Locate the cell with the specified text and output its [x, y] center coordinate. 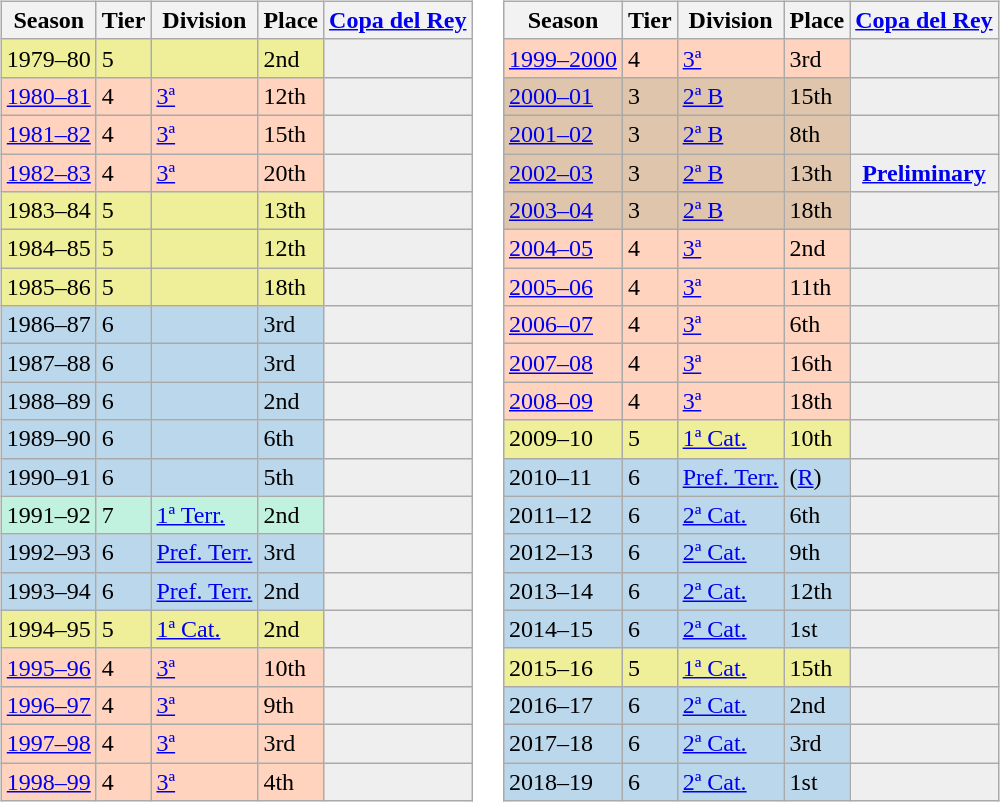
1992–93 [48, 553]
1999–2000 [562, 58]
16th [817, 363]
2018–19 [562, 781]
1994–95 [48, 629]
7 [124, 515]
2003–04 [562, 211]
2006–07 [562, 325]
1988–89 [48, 401]
1993–94 [48, 591]
2005–06 [562, 287]
2007–08 [562, 363]
1991–92 [48, 515]
1998–99 [48, 781]
4th [291, 781]
5th [291, 477]
2016–17 [562, 705]
1997–98 [48, 743]
2012–13 [562, 553]
2002–03 [562, 173]
2004–05 [562, 249]
2000–01 [562, 96]
1995–96 [48, 667]
2009–10 [562, 439]
1983–84 [48, 211]
2013–14 [562, 591]
2011–12 [562, 515]
1ª Terr. [204, 515]
1996–97 [48, 705]
2008–09 [562, 401]
1982–83 [48, 173]
2010–11 [562, 477]
Preliminary [924, 173]
1985–86 [48, 287]
2001–02 [562, 134]
1986–87 [48, 325]
1981–82 [48, 134]
1990–91 [48, 477]
2017–18 [562, 743]
11th [817, 287]
1984–85 [48, 249]
2014–15 [562, 629]
1987–88 [48, 363]
1989–90 [48, 439]
20th [291, 173]
2015–16 [562, 667]
8th [817, 134]
1979–80 [48, 58]
1980–81 [48, 96]
(R) [817, 477]
